Determine the (X, Y) coordinate at the center of the cell enclosing the given text.  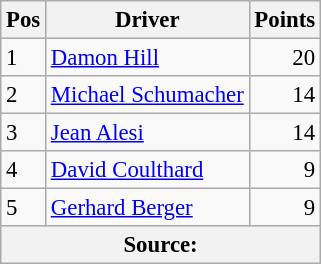
Gerhard Berger (148, 208)
Driver (148, 20)
3 (24, 133)
Jean Alesi (148, 133)
5 (24, 208)
20 (284, 58)
4 (24, 170)
2 (24, 95)
Points (284, 20)
Damon Hill (148, 58)
David Coulthard (148, 170)
Pos (24, 20)
Michael Schumacher (148, 95)
1 (24, 58)
Source: (161, 245)
